Return the (x, y) coordinate for the center point of the cell that contains the specified text.  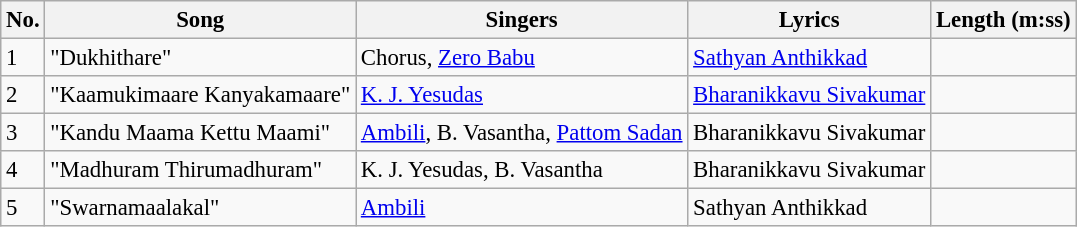
Ambili (522, 208)
1 (23, 58)
4 (23, 170)
"Kandu Maama Kettu Maami" (200, 133)
2 (23, 95)
3 (23, 133)
Length (m:ss) (1004, 20)
Lyrics (810, 20)
"Kaamukimaare Kanyakamaare" (200, 95)
K. J. Yesudas, B. Vasantha (522, 170)
5 (23, 208)
Ambili, B. Vasantha, Pattom Sadan (522, 133)
Singers (522, 20)
"Swarnamaalakal" (200, 208)
K. J. Yesudas (522, 95)
"Dukhithare" (200, 58)
Chorus, Zero Babu (522, 58)
"Madhuram Thirumadhuram" (200, 170)
Song (200, 20)
No. (23, 20)
